For the text-containing cell, return its midpoint in (x, y) coordinate format. 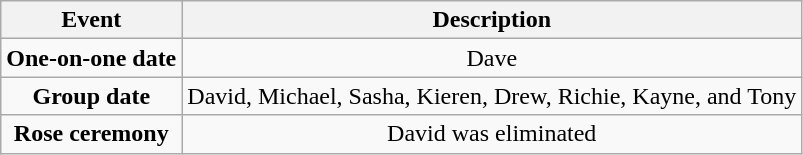
Description (492, 20)
Group date (92, 96)
Event (92, 20)
Rose ceremony (92, 134)
One-on-one date (92, 58)
David, Michael, Sasha, Kieren, Drew, Richie, Kayne, and Tony (492, 96)
Dave (492, 58)
David was eliminated (492, 134)
